Scan for the cell matching the given text and deliver its [x, y] coordinate at center. 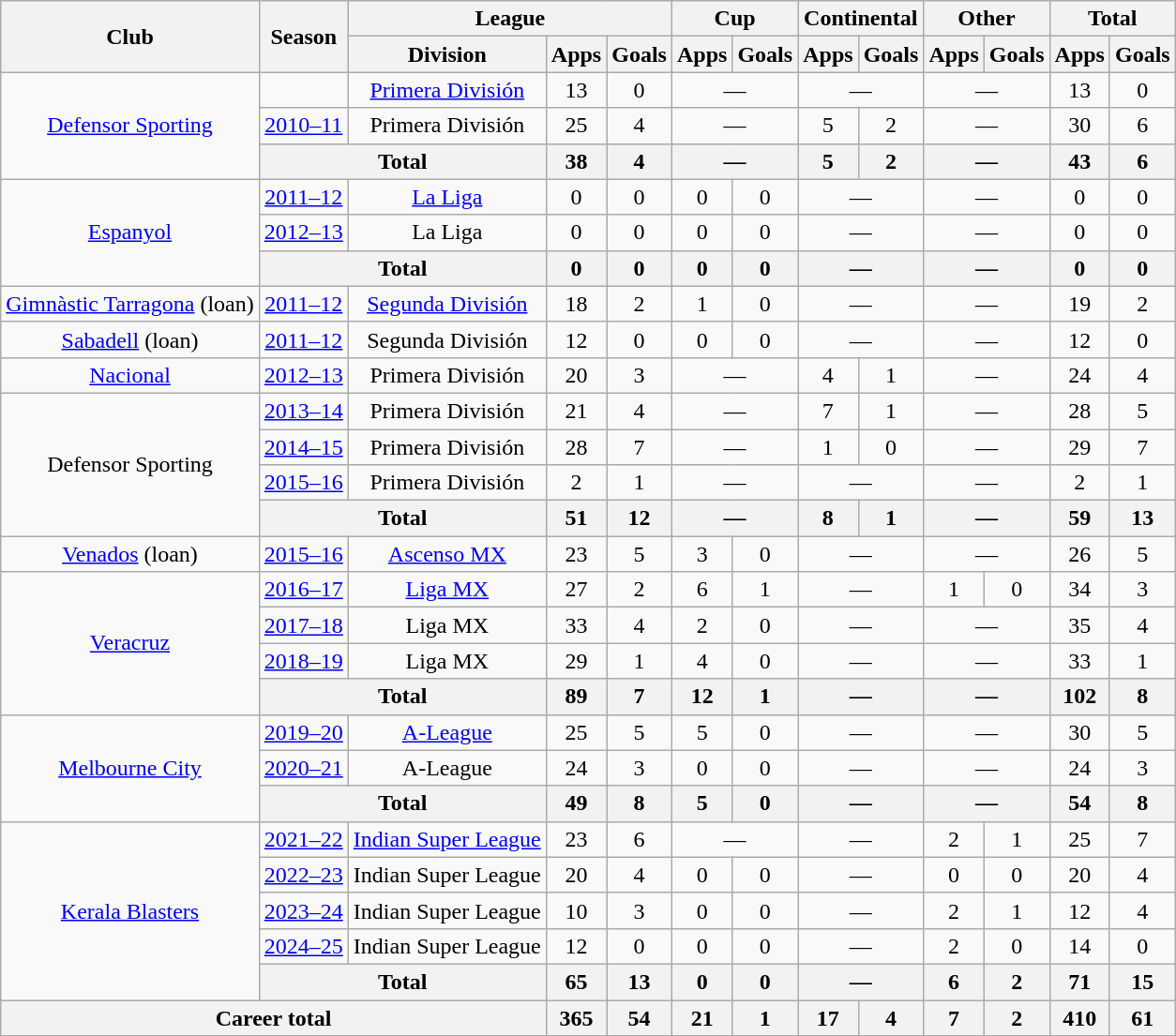
2016–17 [304, 590]
Veracruz [130, 643]
Kerala Blasters [130, 910]
14 [1079, 946]
2021–22 [304, 839]
2022–23 [304, 875]
59 [1079, 518]
34 [1079, 590]
38 [576, 161]
51 [576, 518]
27 [576, 590]
Other [987, 19]
Club [130, 37]
Gimnàstic Tarragona (loan) [130, 304]
102 [1079, 697]
89 [576, 697]
Venados (loan) [130, 554]
61 [1142, 1017]
71 [1079, 982]
35 [1079, 625]
10 [576, 910]
Nacional [130, 375]
410 [1079, 1017]
Espanyol [130, 233]
2020–21 [304, 768]
Ascenso MX [446, 554]
Sabadell (loan) [130, 339]
League [510, 19]
2023–24 [304, 910]
Division [446, 54]
2024–25 [304, 946]
18 [576, 304]
49 [576, 803]
2019–20 [304, 732]
2014–15 [304, 447]
43 [1079, 161]
2010–11 [304, 126]
19 [1079, 304]
365 [576, 1017]
15 [1142, 982]
Melbourne City [130, 768]
2018–19 [304, 661]
Season [304, 37]
17 [828, 1017]
Career total [274, 1017]
2017–18 [304, 625]
65 [576, 982]
26 [1079, 554]
2013–14 [304, 411]
Continental [861, 19]
Cup [734, 19]
